Output the [X, Y] coordinate of the center of the cell containing the given text.  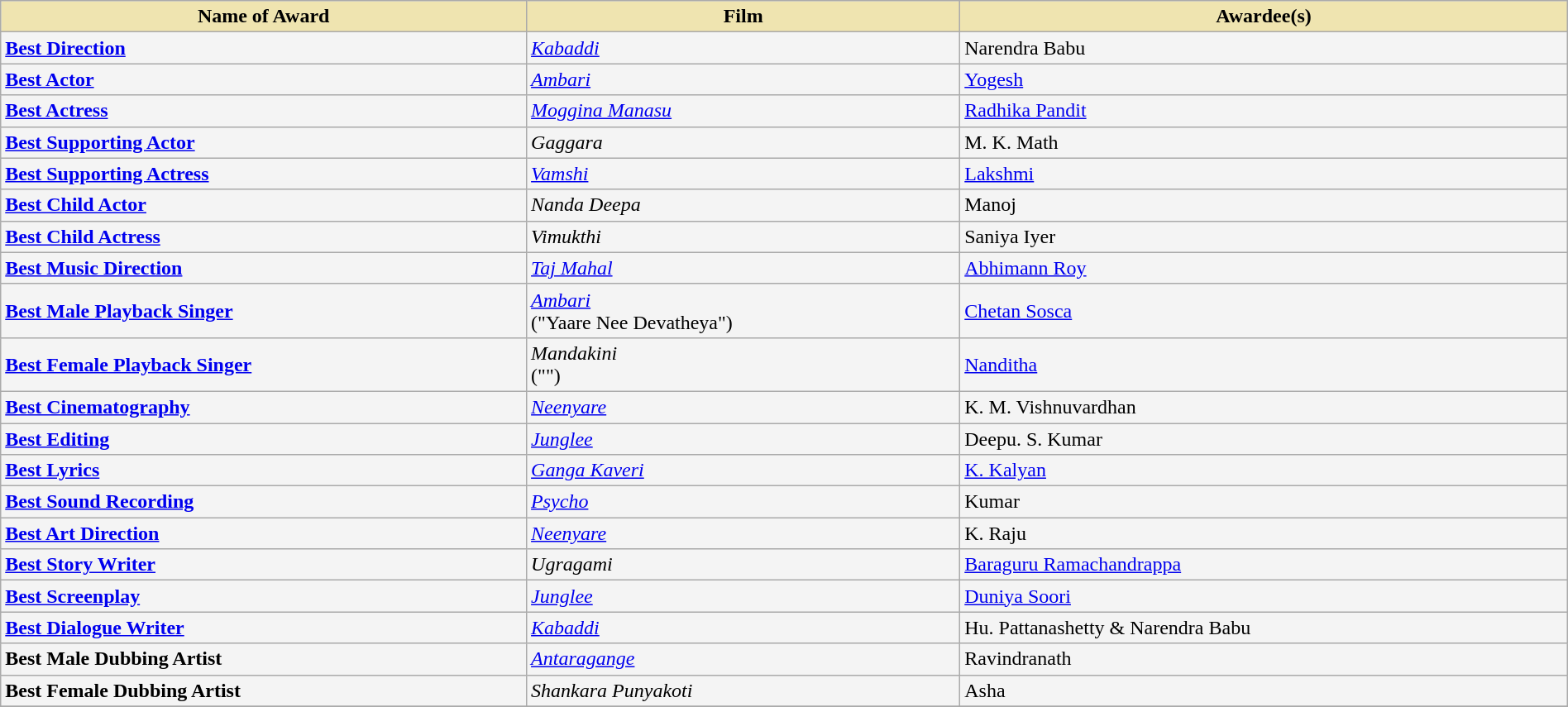
Duniya Soori [1264, 596]
Best Direction [264, 48]
Best Child Actor [264, 205]
Kumar [1264, 502]
Best Female Dubbing Artist [264, 690]
Gaggara [743, 142]
Best Music Direction [264, 268]
K. M. Vishnuvardhan [1264, 407]
Nanda Deepa [743, 205]
Ganga Kaveri [743, 471]
Chetan Sosca [1264, 311]
Manoj [1264, 205]
Best Female Playback Singer [264, 364]
Nanditha [1264, 364]
Best Sound Recording [264, 502]
Vimukthi [743, 236]
Lakshmi [1264, 174]
Best Art Direction [264, 533]
Best Supporting Actress [264, 174]
Baraguru Ramachandrappa [1264, 565]
Best Male Playback Singer [264, 311]
Saniya Iyer [1264, 236]
Ugragami [743, 565]
Deepu. S. Kumar [1264, 439]
Awardee(s) [1264, 17]
Abhimann Roy [1264, 268]
Ambari("Yaare Nee Devatheya") [743, 311]
Best Editing [264, 439]
Asha [1264, 690]
Ambari [743, 79]
Vamshi [743, 174]
Best Actor [264, 79]
Best Screenplay [264, 596]
Narendra Babu [1264, 48]
Best Dialogue Writer [264, 628]
Best Lyrics [264, 471]
Name of Award [264, 17]
Psycho [743, 502]
Best Actress [264, 111]
Best Male Dubbing Artist [264, 659]
Hu. Pattanashetty & Narendra Babu [1264, 628]
Taj Mahal [743, 268]
Ravindranath [1264, 659]
Shankara Punyakoti [743, 690]
Best Child Actress [264, 236]
Film [743, 17]
Radhika Pandit [1264, 111]
Antaragange [743, 659]
K. Kalyan [1264, 471]
K. Raju [1264, 533]
Mandakini("") [743, 364]
Moggina Manasu [743, 111]
M. K. Math [1264, 142]
Best Cinematography [264, 407]
Best Supporting Actor [264, 142]
Yogesh [1264, 79]
Best Story Writer [264, 565]
